Output the [x, y] coordinate of the center of the cell containing the given text.  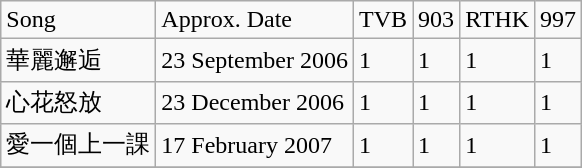
23 September 2006 [255, 60]
23 December 2006 [255, 102]
Song [78, 20]
903 [436, 20]
TVB [384, 20]
997 [558, 20]
心花怒放 [78, 102]
17 February 2007 [255, 146]
Approx. Date [255, 20]
RTHK [498, 20]
愛一個上一課 [78, 146]
華麗邂逅 [78, 60]
